Locate the cell with the specified text and output its [x, y] center coordinate. 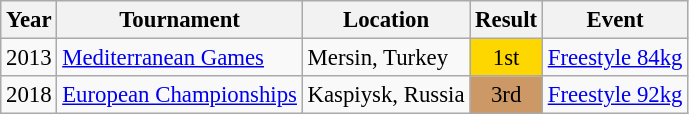
Result [506, 20]
European Championships [180, 95]
Event [614, 20]
Kaspiysk, Russia [386, 95]
Year [29, 20]
Freestyle 92kg [614, 95]
2013 [29, 58]
3rd [506, 95]
Location [386, 20]
2018 [29, 95]
Freestyle 84kg [614, 58]
Mediterranean Games [180, 58]
Mersin, Turkey [386, 58]
1st [506, 58]
Tournament [180, 20]
